Extract the [X, Y] coordinate from the center of the cell holding the provided text.  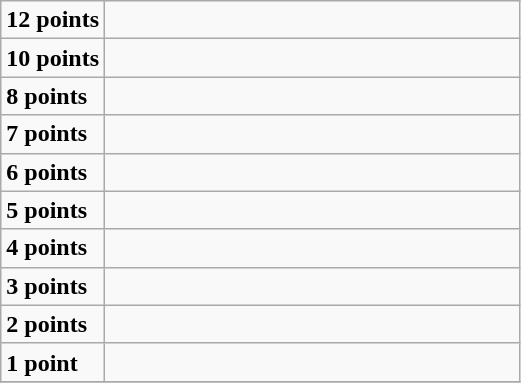
6 points [53, 172]
10 points [53, 58]
4 points [53, 248]
8 points [53, 96]
3 points [53, 286]
7 points [53, 134]
12 points [53, 20]
1 point [53, 362]
5 points [53, 210]
2 points [53, 324]
